Determine the [X, Y] coordinate at the center of the cell enclosing the given text.  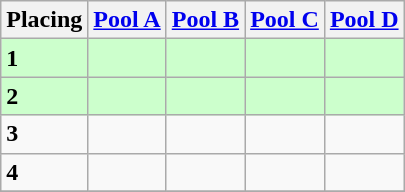
Pool A [127, 20]
4 [44, 172]
3 [44, 134]
1 [44, 58]
Pool D [364, 20]
2 [44, 96]
Pool B [205, 20]
Pool C [285, 20]
Placing [44, 20]
